Provide the (X, Y) coordinate of the cell's center where the given text is located.  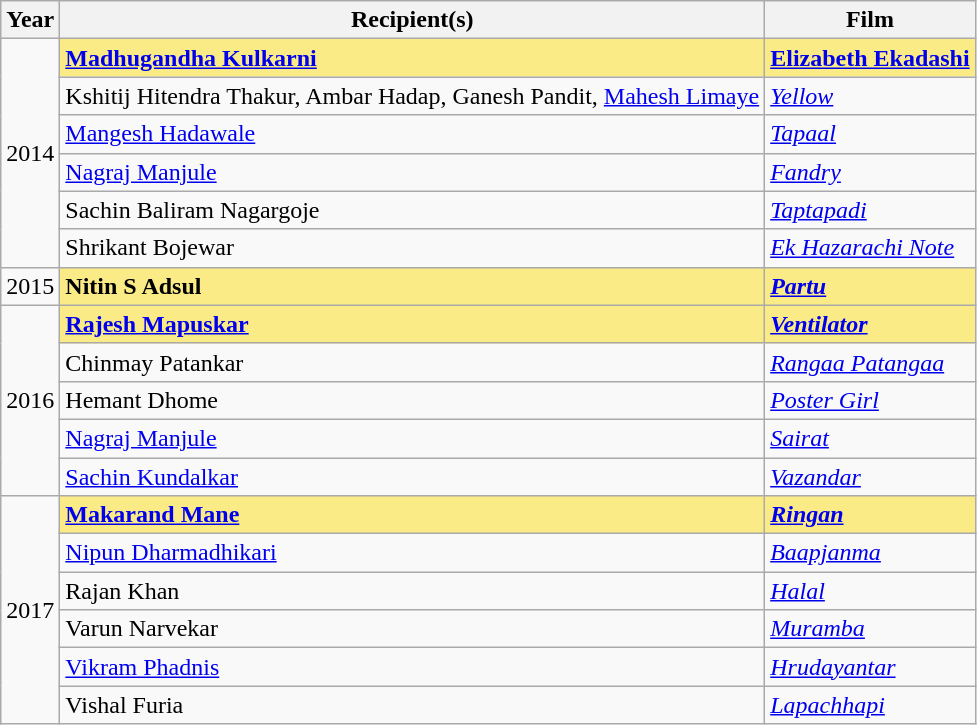
Ventilator (870, 324)
Kshitij Hitendra Thakur, Ambar Hadap, Ganesh Pandit, Mahesh Limaye (412, 96)
Hemant Dhome (412, 400)
Baapjanma (870, 553)
Ringan (870, 515)
Lapachhapi (870, 705)
Recipient(s) (412, 20)
Sachin Baliram Nagargoje (412, 210)
Vishal Furia (412, 705)
Madhugandha Kulkarni (412, 58)
Rajesh Mapuskar (412, 324)
2016 (30, 400)
Rajan Khan (412, 591)
Ek Hazarachi Note (870, 248)
2017 (30, 610)
Partu (870, 286)
Nitin S Adsul (412, 286)
Mangesh Hadawale (412, 134)
Fandry (870, 172)
2014 (30, 153)
Hrudayantar (870, 667)
Yellow (870, 96)
Sachin Kundalkar (412, 477)
Elizabeth Ekadashi (870, 58)
Taptapadi (870, 210)
Poster Girl (870, 400)
Nipun Dharmadhikari (412, 553)
Film (870, 20)
Makarand Mane (412, 515)
Rangaa Patangaa (870, 362)
2015 (30, 286)
Chinmay Patankar (412, 362)
Sairat (870, 438)
Varun Narvekar (412, 629)
Muramba (870, 629)
Halal (870, 591)
Year (30, 20)
Vazandar (870, 477)
Tapaal (870, 134)
Vikram Phadnis (412, 667)
Shrikant Bojewar (412, 248)
